Locate the cell with the specified text and output its (X, Y) center coordinate. 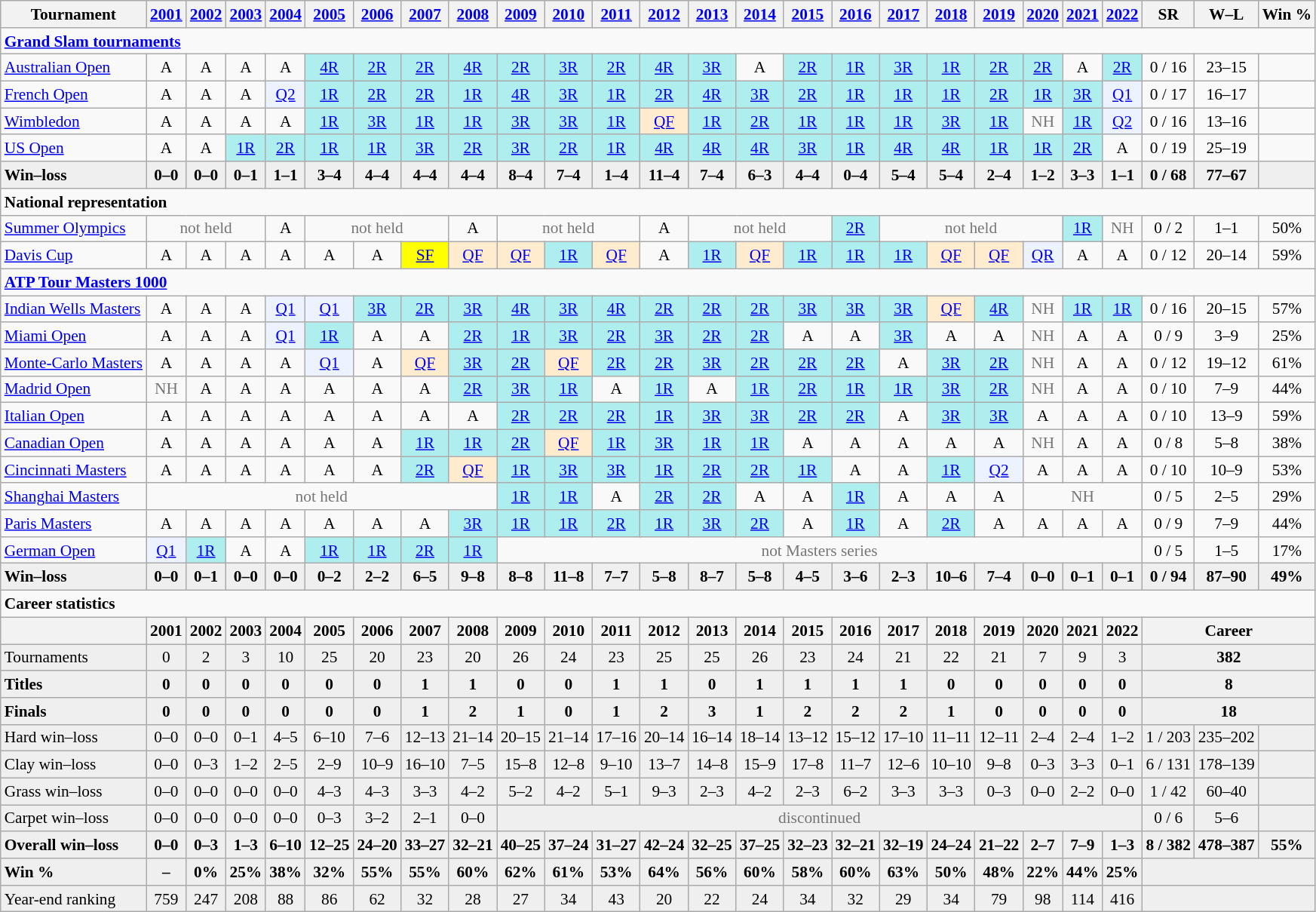
33–27 (425, 845)
11–8 (569, 577)
13–7 (664, 765)
12–11 (999, 738)
42–24 (664, 845)
7 (1042, 658)
48% (999, 872)
SF (425, 256)
National representation (658, 202)
87–90 (1226, 577)
0 / 19 (1167, 149)
3–2 (377, 818)
19–12 (1226, 363)
58% (807, 872)
11–11 (950, 738)
W–L (1226, 14)
0% (207, 872)
Overall win–loss (74, 845)
12–25 (329, 845)
Australian Open (74, 68)
9–10 (615, 765)
0–4 (855, 175)
6 / 131 (1167, 765)
Carpet win–loss (74, 818)
8 / 382 (1167, 845)
56% (712, 872)
13–9 (1226, 416)
3–6 (855, 577)
0–2 (329, 577)
0 / 17 (1167, 95)
2–7 (1042, 845)
32–23 (807, 845)
2–1 (425, 818)
23–15 (1226, 68)
9–3 (664, 791)
Summer Olympics (74, 229)
3–9 (1226, 336)
Career (1229, 631)
Cincinnati Masters (74, 470)
8–7 (712, 577)
1–5 (1226, 551)
8–8 (520, 577)
5–6 (1226, 818)
14–8 (712, 765)
49% (1287, 577)
Madrid Open (74, 389)
12–13 (425, 738)
32% (329, 872)
Titles (74, 684)
21–22 (999, 845)
1 / 203 (1167, 738)
French Open (74, 95)
3–4 (329, 175)
6–5 (425, 577)
17–8 (807, 765)
Finals (74, 711)
63% (903, 872)
32–19 (903, 845)
15–8 (520, 765)
Wimbledon (74, 121)
31–27 (615, 845)
SR (1167, 14)
57% (1287, 309)
– (166, 872)
25–19 (1226, 149)
not Masters series (820, 551)
12–8 (569, 765)
13–12 (807, 738)
24–24 (950, 845)
40–25 (520, 845)
235–202 (1226, 738)
17–16 (615, 738)
Indian Wells Masters (74, 309)
5–2 (520, 791)
22 (950, 658)
10 (285, 658)
0 / 8 (1167, 443)
2–9 (329, 765)
16–10 (425, 765)
German Open (74, 551)
0 / 68 (1167, 175)
18–14 (760, 738)
1–4 (615, 175)
6–2 (855, 791)
18 (1229, 711)
Canadian Open (74, 443)
7–5 (472, 765)
22% (1042, 872)
Paris Masters (74, 524)
Career statistics (658, 604)
Grass win–loss (74, 791)
Hard win–loss (74, 738)
16–17 (1226, 95)
37–25 (760, 845)
0 / 94 (1167, 577)
Grand Slam tournaments (658, 41)
8–4 (520, 175)
382 (1229, 658)
7–7 (615, 577)
5–1 (615, 791)
178–139 (1226, 765)
32–25 (712, 845)
Clay win–loss (74, 765)
24–20 (377, 845)
17% (1287, 551)
12–6 (903, 765)
0 / 2 (1167, 229)
478–387 (1226, 845)
0 / 6 (1167, 818)
77–67 (1226, 175)
37–24 (569, 845)
Shanghai Masters (74, 497)
10–10 (950, 765)
ATP Tour Masters 1000 (658, 282)
discontinued (820, 818)
17–10 (903, 738)
Monte-Carlo Masters (74, 363)
16–14 (712, 738)
Davis Cup (74, 256)
1 / 42 (1167, 791)
15–9 (760, 765)
8 (1229, 684)
QR (1042, 256)
Tournament (74, 14)
29% (1287, 497)
15–12 (855, 738)
11–4 (664, 175)
60–40 (1226, 791)
11–7 (855, 765)
10–6 (950, 577)
9 (1083, 658)
Italian Open (74, 416)
US Open (74, 149)
Miami Open (74, 336)
64% (664, 872)
Tournaments (74, 658)
7–6 (377, 738)
13–16 (1226, 121)
6–3 (760, 175)
62% (520, 872)
